Pinpoint the cell where the given text exists, returning its [X, Y] midpoint coordinate. 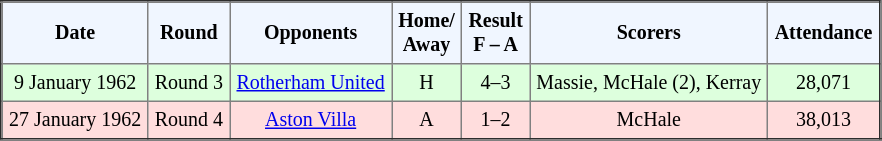
Date [75, 33]
38,013 [824, 120]
Scorers [649, 33]
Round [189, 33]
Round 4 [189, 120]
A [427, 120]
Round 3 [189, 83]
Massie, McHale (2), Kerray [649, 83]
27 January 1962 [75, 120]
28,071 [824, 83]
Home/Away [427, 33]
4–3 [496, 83]
H [427, 83]
Opponents [311, 33]
ResultF – A [496, 33]
McHale [649, 120]
Rotherham United [311, 83]
Aston Villa [311, 120]
9 January 1962 [75, 83]
Attendance [824, 33]
1–2 [496, 120]
